Capture the cell that displays the provided text and extract its [X, Y] central coordinate. 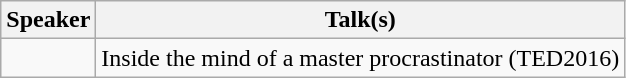
Talk(s) [360, 20]
Inside the mind of a master procrastinator (TED2016) [360, 58]
Speaker [48, 20]
